Pinpoint the cell where the given text exists, returning its [X, Y] midpoint coordinate. 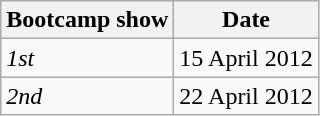
Bootcamp show [88, 20]
22 April 2012 [246, 96]
1st [88, 58]
Date [246, 20]
15 April 2012 [246, 58]
2nd [88, 96]
